Find where the given text appears and provide that cell's center as [X, Y] coordinate. 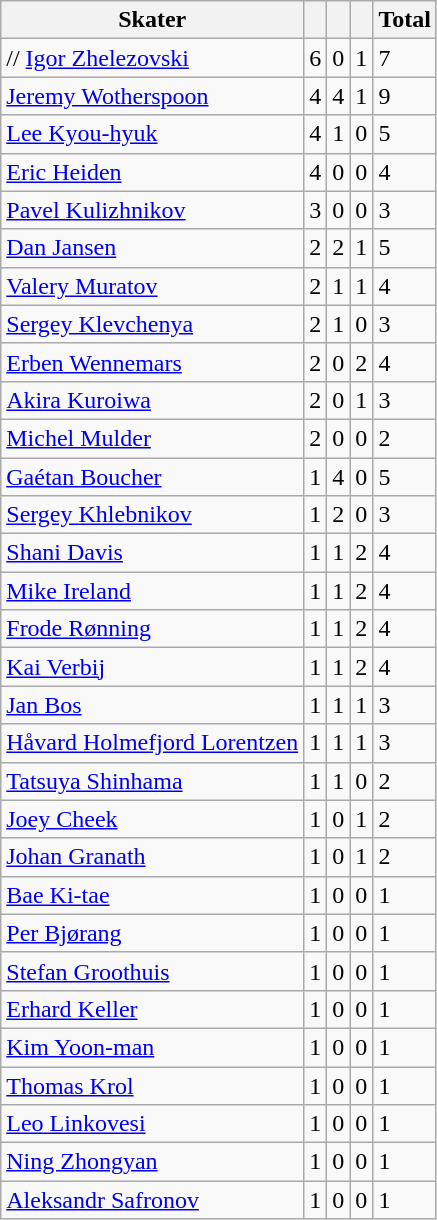
Tatsuya Shinhama [152, 781]
Jan Bos [152, 705]
Shani Davis [152, 553]
7 [405, 58]
Kim Yoon-man [152, 1047]
Lee Kyou-hyuk [152, 134]
Leo Linkovesi [152, 1124]
Bae Ki-tae [152, 895]
Dan Jansen [152, 248]
9 [405, 96]
Skater [152, 20]
Håvard Holmefjord Lorentzen [152, 743]
Per Bjørang [152, 933]
Gaétan Boucher [152, 477]
Mike Ireland [152, 591]
Erhard Keller [152, 1009]
Ning Zhongyan [152, 1162]
Stefan Groothuis [152, 971]
Total [405, 20]
Akira Kuroiwa [152, 400]
// Igor Zhelezovski [152, 58]
Michel Mulder [152, 438]
Thomas Krol [152, 1085]
Sergey Khlebnikov [152, 515]
Aleksandr Safronov [152, 1200]
Jeremy Wotherspoon [152, 96]
Pavel Kulizhnikov [152, 210]
6 [316, 58]
Valery Muratov [152, 286]
Erben Wennemars [152, 362]
Kai Verbij [152, 667]
Eric Heiden [152, 172]
Frode Rønning [152, 629]
Joey Cheek [152, 819]
Johan Granath [152, 857]
Sergey Klevchenya [152, 324]
